Search for the cell housing the specified text and yield its (X, Y) center coordinate. 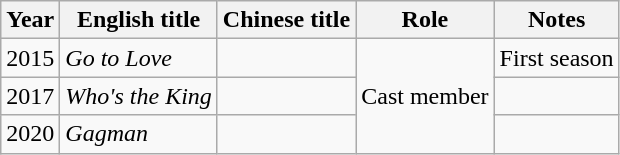
Cast member (425, 96)
Year (30, 20)
2017 (30, 96)
First season (556, 58)
Go to Love (139, 58)
English title (139, 20)
Gagman (139, 134)
Notes (556, 20)
Chinese title (286, 20)
Who's the King (139, 96)
2015 (30, 58)
2020 (30, 134)
Role (425, 20)
